Pinpoint the cell where the given text exists, returning its (x, y) midpoint coordinate. 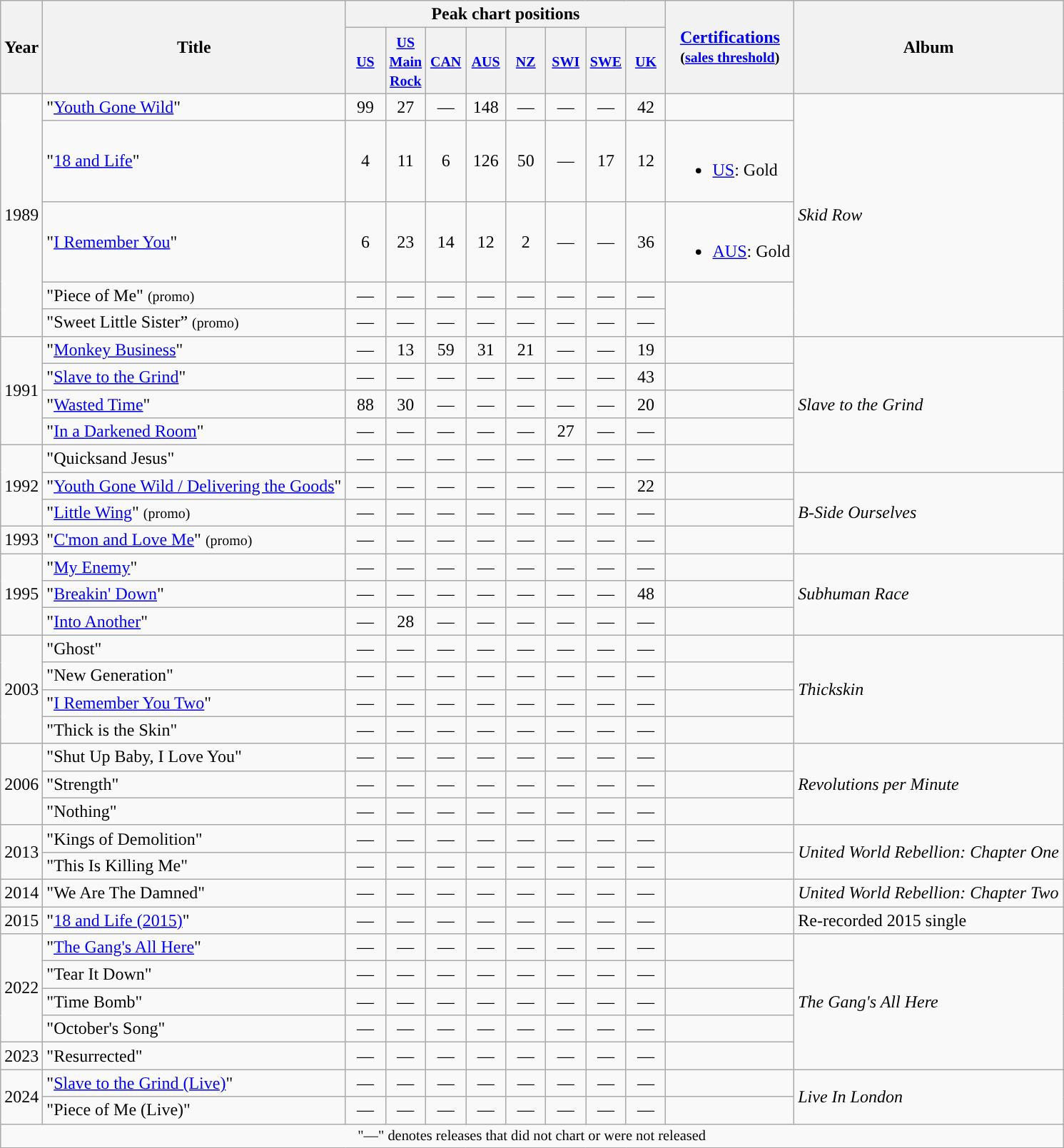
"Slave to the Grind (Live)" (194, 1083)
Subhuman Race (929, 594)
17 (606, 161)
Slave to the Grind (929, 404)
88 (365, 404)
"I Remember You" (194, 241)
"Nothing" (194, 811)
"New Generation" (194, 676)
B-Side Ourselves (929, 513)
"Into Another" (194, 621)
"Piece of Me" (promo) (194, 295)
AUS: Gold (730, 241)
2023 (21, 1056)
US (365, 61)
"The Gang's All Here" (194, 948)
20 (646, 404)
Revolutions per Minute (929, 784)
"Wasted Time" (194, 404)
2006 (21, 784)
"Sweet Little Sister” (promo) (194, 322)
Certifications(sales threshold) (730, 47)
"We Are The Damned" (194, 893)
2013 (21, 852)
US Main Rock (405, 61)
36 (646, 241)
AUS (486, 61)
Skid Row (929, 215)
"Ghost" (194, 649)
21 (526, 350)
Album (929, 47)
42 (646, 107)
United World Rebellion: Chapter One (929, 852)
"18 and Life (2015)" (194, 920)
"Tear It Down" (194, 975)
Thickskin (929, 689)
"In a Darkened Room" (194, 431)
11 (405, 161)
"Thick is the Skin" (194, 730)
Title (194, 47)
"Shut Up Baby, I Love You" (194, 757)
"Quicksand Jesus" (194, 458)
148 (486, 107)
2015 (21, 920)
"Little Wing" (promo) (194, 513)
"C'mon and Love Me" (promo) (194, 540)
99 (365, 107)
"Monkey Business" (194, 350)
UK (646, 61)
28 (405, 621)
"Kings of Demolition" (194, 838)
31 (486, 350)
US: Gold (730, 161)
NZ (526, 61)
The Gang's All Here (929, 1002)
CAN (446, 61)
Year (21, 47)
1992 (21, 485)
"—" denotes releases that did not chart or were not released (532, 1136)
23 (405, 241)
SWI (566, 61)
Live In London (929, 1097)
1995 (21, 594)
United World Rebellion: Chapter Two (929, 893)
SWE (606, 61)
"Strength" (194, 784)
2014 (21, 893)
48 (646, 594)
59 (446, 350)
"Breakin' Down" (194, 594)
"October's Song" (194, 1029)
43 (646, 377)
50 (526, 161)
1993 (21, 540)
Re-recorded 2015 single (929, 920)
4 (365, 161)
2 (526, 241)
"Slave to the Grind" (194, 377)
14 (446, 241)
"Resurrected" (194, 1056)
2022 (21, 988)
"Time Bomb" (194, 1002)
1989 (21, 215)
"Youth Gone Wild / Delivering the Goods" (194, 486)
"This Is Killing Me" (194, 865)
126 (486, 161)
Peak chart positions (505, 14)
"I Remember You Two" (194, 703)
"18 and Life" (194, 161)
2024 (21, 1097)
19 (646, 350)
"My Enemy" (194, 567)
"Piece of Me (Live)" (194, 1110)
"Youth Gone Wild" (194, 107)
2003 (21, 689)
1991 (21, 390)
13 (405, 350)
30 (405, 404)
22 (646, 486)
